Extract the [X, Y] coordinate from the center of the cell holding the provided text.  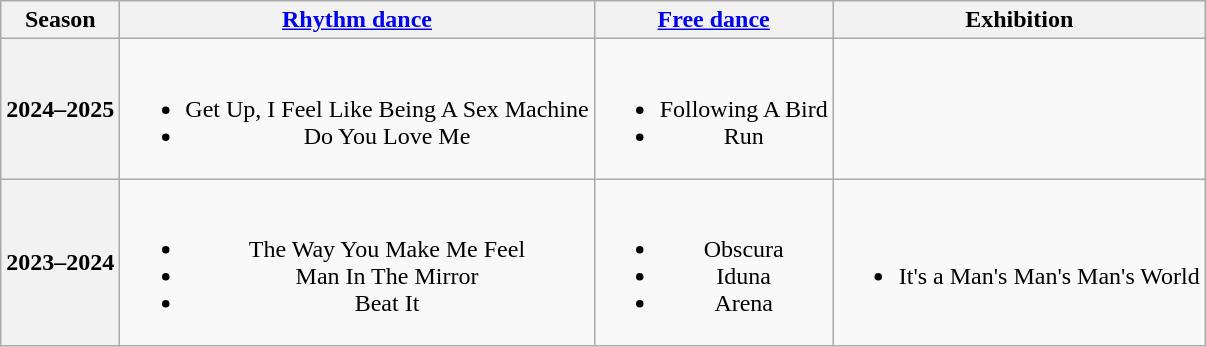
Free dance [714, 20]
2024–2025 [60, 109]
Exhibition [1019, 20]
Season [60, 20]
It's a Man's Man's Man's World [1019, 262]
Obscura Iduna Arena [714, 262]
Get Up, I Feel Like Being A Sex Machine Do You Love Me [357, 109]
The Way You Make Me Feel Man In The Mirror Beat It [357, 262]
2023–2024 [60, 262]
Rhythm dance [357, 20]
Following A Bird Run [714, 109]
